Return [X, Y] of the center of cell containing provided text 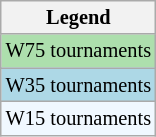
Legend [78, 17]
W15 tournaments [78, 118]
W35 tournaments [78, 85]
W75 tournaments [78, 51]
